Locate the cell with the specified text and output its [x, y] center coordinate. 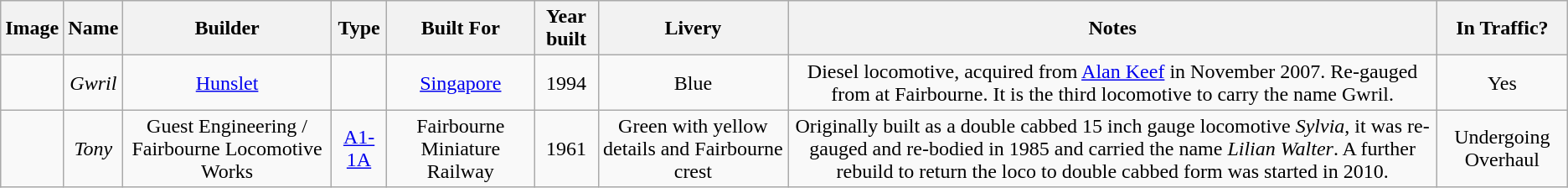
Singapore [461, 82]
Blue [694, 82]
Guest Engineering / Fairbourne Locomotive Works [227, 149]
Tony [94, 149]
Builder [227, 29]
In Traffic? [1502, 29]
Name [94, 29]
Yes [1502, 82]
Type [358, 29]
Undergoing Overhaul [1502, 149]
1961 [566, 149]
Image [32, 29]
Gwril [94, 82]
Fairbourne Miniature Railway [461, 149]
Built For [461, 29]
Livery [694, 29]
Green with yellow details and Fairbourne crest [694, 149]
1994 [566, 82]
Year built [566, 29]
A1-1A [358, 149]
Hunslet [227, 82]
Notes [1112, 29]
Diesel locomotive, acquired from Alan Keef in November 2007. Re-gauged from at Fairbourne. It is the third locomotive to carry the name Gwril. [1112, 82]
